Provide the [x, y] coordinate of the cell's center where the given text is located.  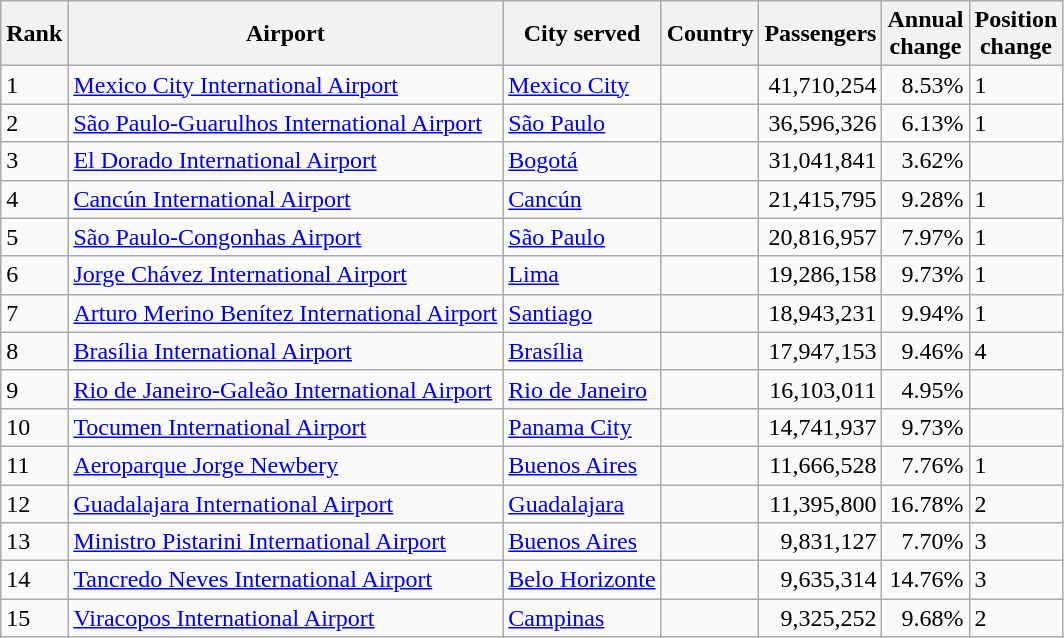
41,710,254 [820, 85]
6 [34, 275]
Belo Horizonte [582, 580]
11,395,800 [820, 503]
9.28% [926, 199]
16.78% [926, 503]
Arturo Merino Benítez International Airport [286, 313]
Viracopos International Airport [286, 618]
5 [34, 237]
Cancún [582, 199]
3.62% [926, 161]
Lima [582, 275]
Annualchange [926, 34]
Panama City [582, 427]
9,325,252 [820, 618]
Tancredo Neves International Airport [286, 580]
Mexico City [582, 85]
9 [34, 389]
City served [582, 34]
São Paulo-Congonhas Airport [286, 237]
Jorge Chávez International Airport [286, 275]
18,943,231 [820, 313]
Campinas [582, 618]
7.70% [926, 542]
Passengers [820, 34]
9.46% [926, 351]
31,041,841 [820, 161]
19,286,158 [820, 275]
20,816,957 [820, 237]
11 [34, 465]
Brasília [582, 351]
Brasília International Airport [286, 351]
36,596,326 [820, 123]
Rio de Janeiro-Galeão International Airport [286, 389]
7 [34, 313]
14,741,937 [820, 427]
15 [34, 618]
Santiago [582, 313]
8.53% [926, 85]
São Paulo-Guarulhos International Airport [286, 123]
Country [710, 34]
Guadalajara International Airport [286, 503]
Bogotá [582, 161]
El Dorado International Airport [286, 161]
10 [34, 427]
7.97% [926, 237]
9.68% [926, 618]
4.95% [926, 389]
Ministro Pistarini International Airport [286, 542]
17,947,153 [820, 351]
11,666,528 [820, 465]
13 [34, 542]
Mexico City International Airport [286, 85]
7.76% [926, 465]
9.94% [926, 313]
Tocumen International Airport [286, 427]
14 [34, 580]
14.76% [926, 580]
6.13% [926, 123]
12 [34, 503]
Aeroparque Jorge Newbery [286, 465]
8 [34, 351]
16,103,011 [820, 389]
21,415,795 [820, 199]
9,831,127 [820, 542]
Airport [286, 34]
Rio de Janeiro [582, 389]
Rank [34, 34]
9,635,314 [820, 580]
Cancún International Airport [286, 199]
Guadalajara [582, 503]
Positionchange [1016, 34]
